Determine the [x, y] coordinate at the center of the cell enclosing the given text.  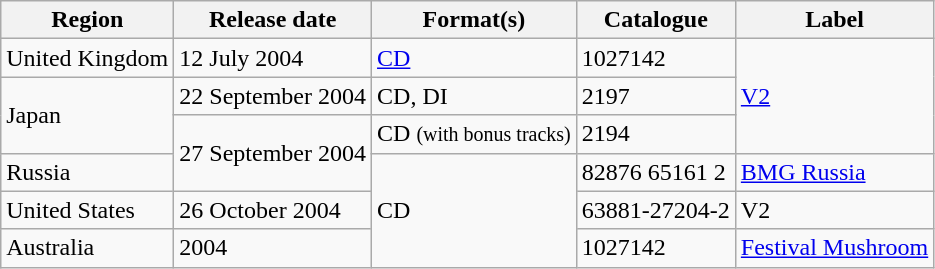
United States [88, 210]
2197 [656, 96]
63881-27204-2 [656, 210]
27 September 2004 [273, 153]
Japan [88, 115]
12 July 2004 [273, 58]
Australia [88, 248]
BMG Russia [834, 172]
United Kingdom [88, 58]
Catalogue [656, 20]
Festival Mushroom [834, 248]
26 October 2004 [273, 210]
82876 65161 2 [656, 172]
22 September 2004 [273, 96]
2194 [656, 134]
Russia [88, 172]
2004 [273, 248]
Format(s) [474, 20]
CD, DI [474, 96]
CD (with bonus tracks) [474, 134]
Label [834, 20]
Release date [273, 20]
Region [88, 20]
